Capture the cell that displays the provided text and extract its [x, y] central coordinate. 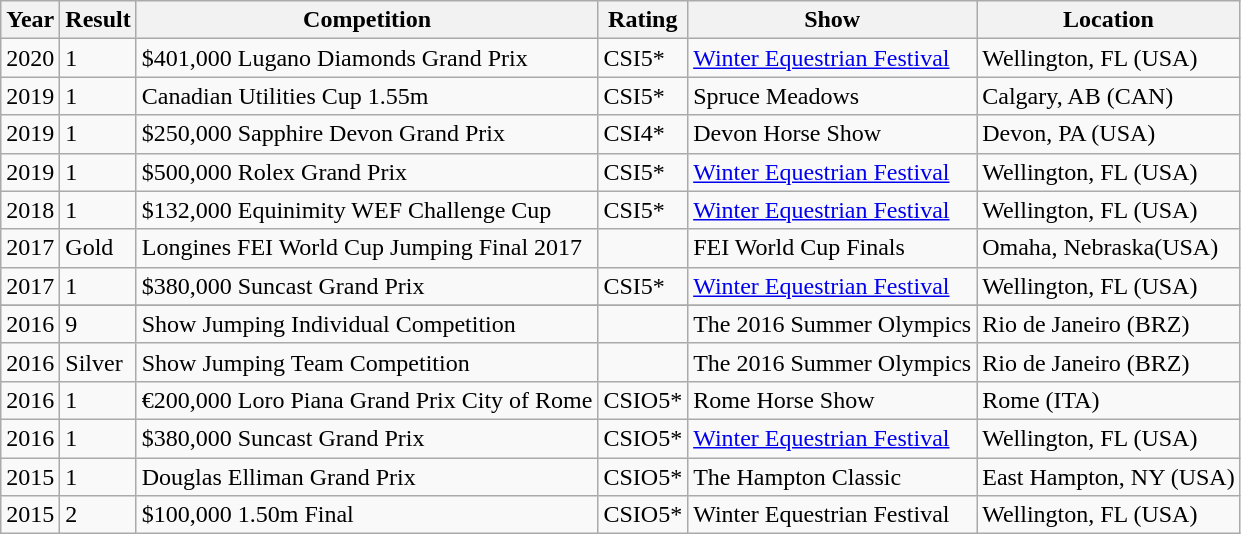
Devon Horse Show [832, 134]
Rating [643, 20]
FEI World Cup Finals [832, 248]
Rome Horse Show [832, 400]
Longines FEI World Cup Jumping Final 2017 [367, 248]
Show [832, 20]
Calgary, AB (CAN) [1108, 96]
Spruce Meadows [832, 96]
€200,000 Loro Piana Grand Prix City of Rome [367, 400]
2018 [30, 210]
Gold [98, 248]
Competition [367, 20]
The Hampton Classic [832, 477]
CSI4* [643, 134]
$401,000 Lugano Diamonds Grand Prix [367, 58]
$250,000 Sapphire Devon Grand Prix [367, 134]
Douglas Elliman Grand Prix [367, 477]
Rome (ITA) [1108, 400]
Show Jumping Team Competition [367, 362]
Result [98, 20]
Location [1108, 20]
2 [98, 515]
Canadian Utilities Cup 1.55m [367, 96]
2020 [30, 58]
9 [98, 324]
Silver [98, 362]
Year [30, 20]
$100,000 1.50m Final [367, 515]
Devon, PA (USA) [1108, 134]
$132,000 Equinimity WEF Challenge Cup [367, 210]
East Hampton, NY (USA) [1108, 477]
Omaha, Nebraska(USA) [1108, 248]
$500,000 Rolex Grand Prix [367, 172]
Show Jumping Individual Competition [367, 324]
